Find where the given text appears and provide that cell's center as [X, Y] coordinate. 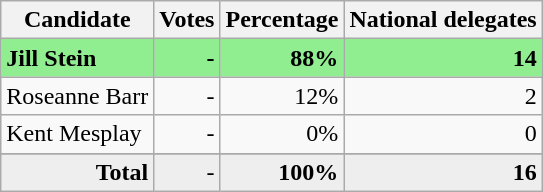
Candidate [78, 20]
Jill Stein [78, 58]
100% [282, 172]
Votes [187, 20]
0 [443, 134]
88% [282, 58]
National delegates [443, 20]
Total [78, 172]
16 [443, 172]
0% [282, 134]
Roseanne Barr [78, 96]
Percentage [282, 20]
12% [282, 96]
Kent Mesplay [78, 134]
2 [443, 96]
14 [443, 58]
